Capture the cell that displays the provided text and extract its [X, Y] central coordinate. 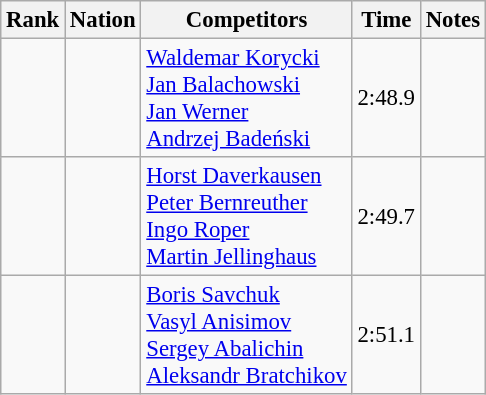
Boris SavchukVasyl AnisimovSergey AbalichinAleksandr Bratchikov [246, 336]
Waldemar KoryckiJan BalachowskiJan WernerAndrzej Badeński [246, 98]
Horst DaverkausenPeter BernreutherIngo RoperMartin Jellinghaus [246, 216]
Rank [33, 20]
Notes [452, 20]
2:48.9 [386, 98]
Competitors [246, 20]
2:51.1 [386, 336]
2:49.7 [386, 216]
Nation [103, 20]
Time [386, 20]
